Locate the cell with the specified text and output its (X, Y) center coordinate. 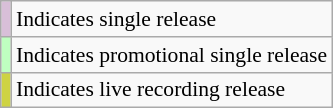
Indicates live recording release (172, 90)
Indicates promotional single release (172, 55)
Indicates single release (172, 19)
